Detect which cell encompasses the target text, then output its [x, y] center coordinate. 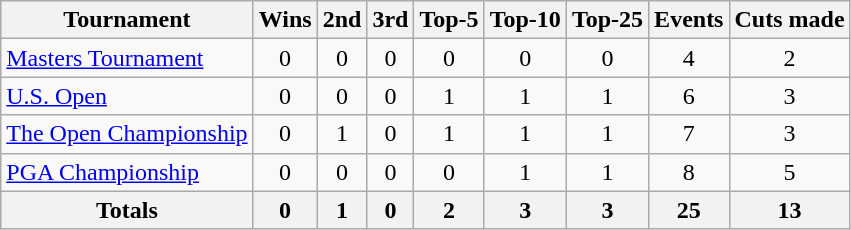
Wins [285, 20]
Top-10 [525, 20]
The Open Championship [127, 134]
Masters Tournament [127, 58]
8 [689, 172]
U.S. Open [127, 96]
Cuts made [790, 20]
Events [689, 20]
7 [689, 134]
2nd [342, 20]
5 [790, 172]
3rd [390, 20]
6 [689, 96]
PGA Championship [127, 172]
4 [689, 58]
Tournament [127, 20]
Top-5 [449, 20]
13 [790, 210]
Totals [127, 210]
25 [689, 210]
Top-25 [607, 20]
